Identify which cell holds the provided text, then report its [x, y] central coordinate. 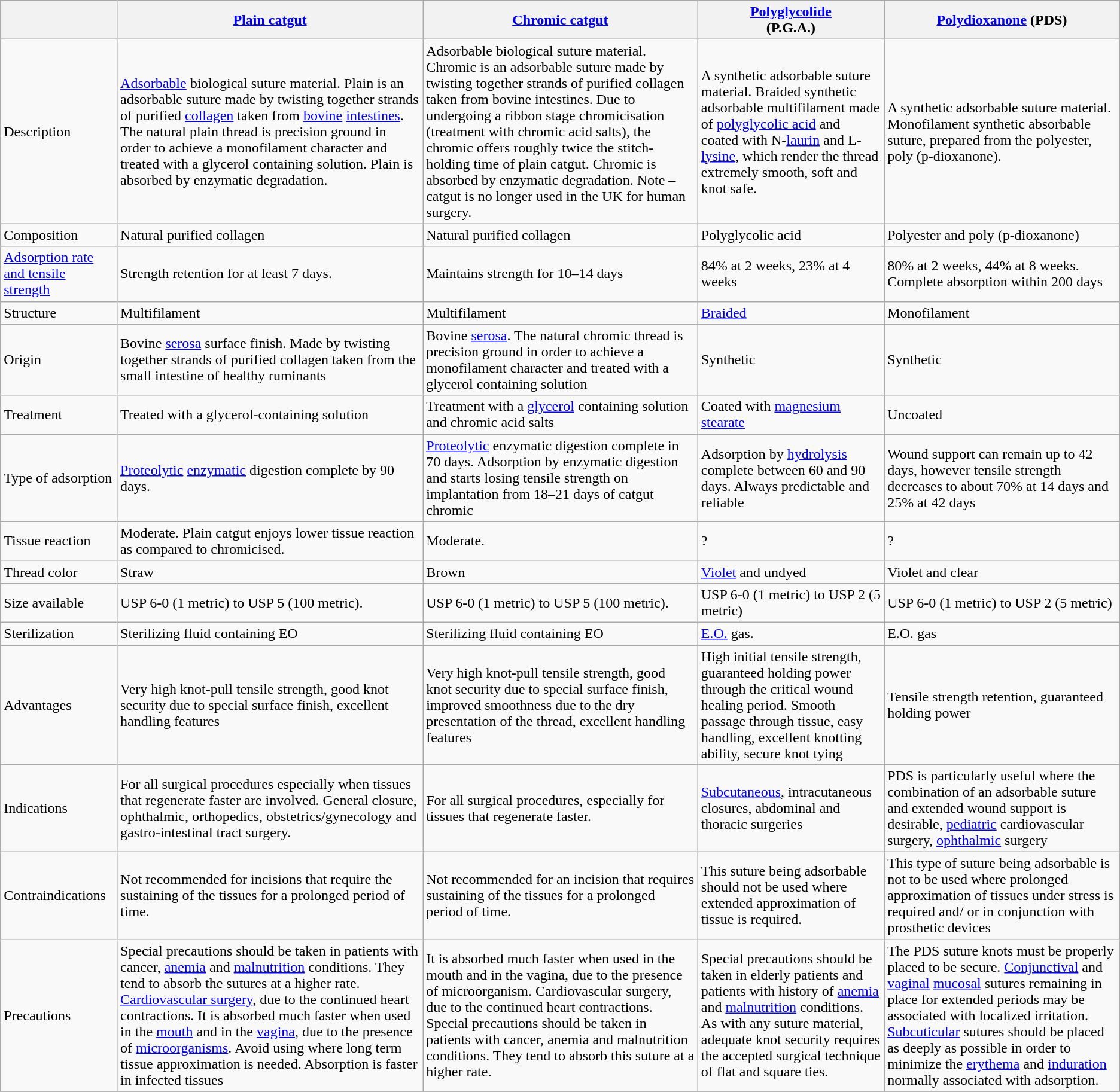
Description [59, 132]
Treatment with a glycerol containing solution and chromic acid salts [561, 415]
Tissue reaction [59, 541]
Bovine serosa surface finish. Made by twisting together strands of purified collagen taken from the small intestine of healthy ruminants [270, 360]
Violet and clear [1002, 572]
Very high knot-pull tensile strength, good knot security due to special surface finish, excellent handling features [270, 704]
Size available [59, 603]
A synthetic adsorbable suture material. Monofilament synthetic absorbable suture, prepared from the polyester, poly (p-dioxanone). [1002, 132]
Polydioxanone (PDS) [1002, 20]
Polyglycolic acid [791, 235]
Brown [561, 572]
Tensile strength retention, guaranteed holding power [1002, 704]
Uncoated [1002, 415]
Composition [59, 235]
Subcutaneous, intracutaneous closures, abdominal and thoracic surgeries [791, 809]
Chromic catgut [561, 20]
Plain catgut [270, 20]
E.O. gas [1002, 633]
Not recommended for incisions that require the sustaining of the tissues for a prolonged period of time. [270, 896]
Monofilament [1002, 313]
Moderate. [561, 541]
Contraindications [59, 896]
Polyester and poly (p-dioxanone) [1002, 235]
Moderate. Plain catgut enjoys lower tissue reaction as compared to chromicised. [270, 541]
Structure [59, 313]
Maintains strength for 10–14 days [561, 274]
84% at 2 weeks, 23% at 4 weeks [791, 274]
Precautions [59, 1015]
Thread color [59, 572]
Origin [59, 360]
Polyglycolide (P.G.A.) [791, 20]
Strength retention for at least 7 days. [270, 274]
Sterilization [59, 633]
Not recommended for an incision that requires sustaining of the tissues for a prolonged period of time. [561, 896]
This suture being adsorbable should not be used where extended approximation of tissue is required. [791, 896]
Straw [270, 572]
Braided [791, 313]
Indications [59, 809]
Advantages [59, 704]
E.O. gas. [791, 633]
Proteolytic enzymatic digestion complete by 90 days. [270, 478]
Adsorption by hydrolysis complete between 60 and 90 days. Always predictable and reliable [791, 478]
Wound support can remain up to 42 days, however tensile strength decreases to about 70% at 14 days and 25% at 42 days [1002, 478]
For all surgical procedures, especially for tissues that regenerate faster. [561, 809]
80% at 2 weeks, 44% at 8 weeks. Complete absorption within 200 days [1002, 274]
Type of adsorption [59, 478]
Treated with a glycerol-containing solution [270, 415]
Adsorption rate and tensile strength [59, 274]
Violet and undyed [791, 572]
Coated with magnesium stearate [791, 415]
Treatment [59, 415]
